Output the [x, y] coordinate of the center of the cell containing the given text.  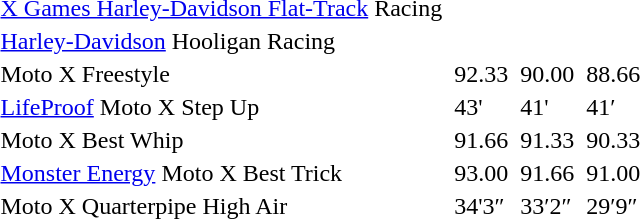
92.33 [482, 74]
43' [482, 107]
93.00 [482, 173]
91.33 [548, 140]
90.00 [548, 74]
41' [548, 107]
